Find where the given text appears and provide that cell's center as (X, Y) coordinate. 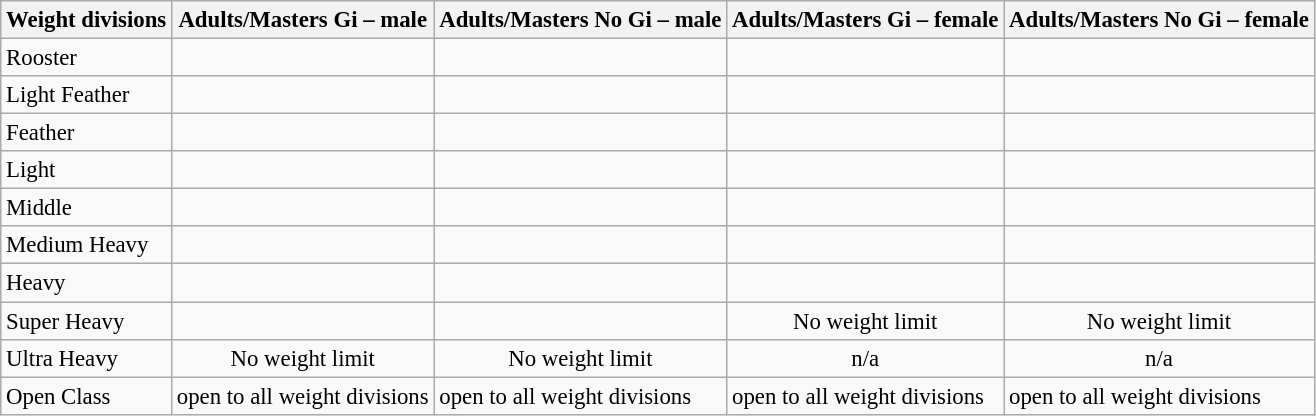
Super Heavy (86, 321)
Open Class (86, 396)
Adults/Masters No Gi – male (580, 20)
Light (86, 170)
Middle (86, 208)
Heavy (86, 283)
Weight divisions (86, 20)
Adults/Masters Gi – female (866, 20)
Feather (86, 133)
Adults/Masters No Gi – female (1159, 20)
Medium Heavy (86, 245)
Ultra Heavy (86, 358)
Light Feather (86, 95)
Rooster (86, 58)
Adults/Masters Gi – male (302, 20)
